Determine the [x, y] coordinate at the center of the cell enclosing the given text.  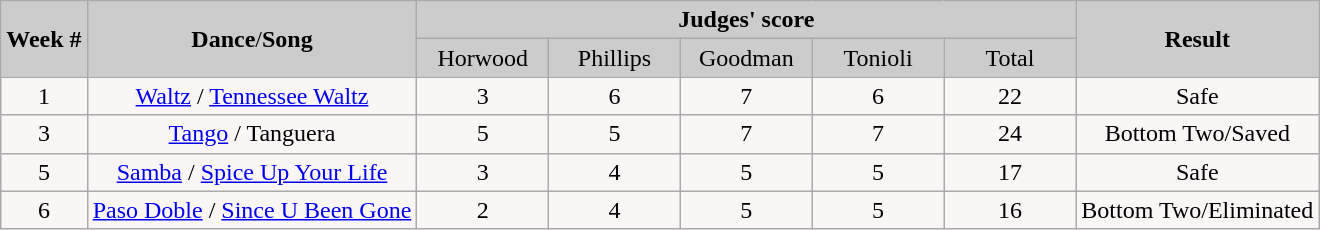
22 [1010, 96]
Total [1010, 58]
Dance/Song [252, 39]
Bottom Two/Eliminated [1198, 210]
2 [483, 210]
Week # [44, 39]
Bottom Two/Saved [1198, 134]
Result [1198, 39]
Waltz / Tennessee Waltz [252, 96]
1 [44, 96]
Horwood [483, 58]
24 [1010, 134]
Tango / Tanguera [252, 134]
Goodman [746, 58]
17 [1010, 172]
Phillips [615, 58]
Tonioli [878, 58]
Judges' score [746, 20]
Paso Doble / Since U Been Gone [252, 210]
16 [1010, 210]
Samba / Spice Up Your Life [252, 172]
